Scan for the cell matching the given text and deliver its (X, Y) coordinate at center. 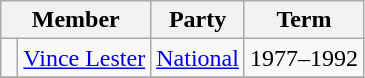
National (198, 58)
Party (198, 20)
Term (304, 20)
1977–1992 (304, 58)
Vince Lester (84, 58)
Member (76, 20)
